Extract the (x, y) coordinate from the center of the cell holding the provided text.  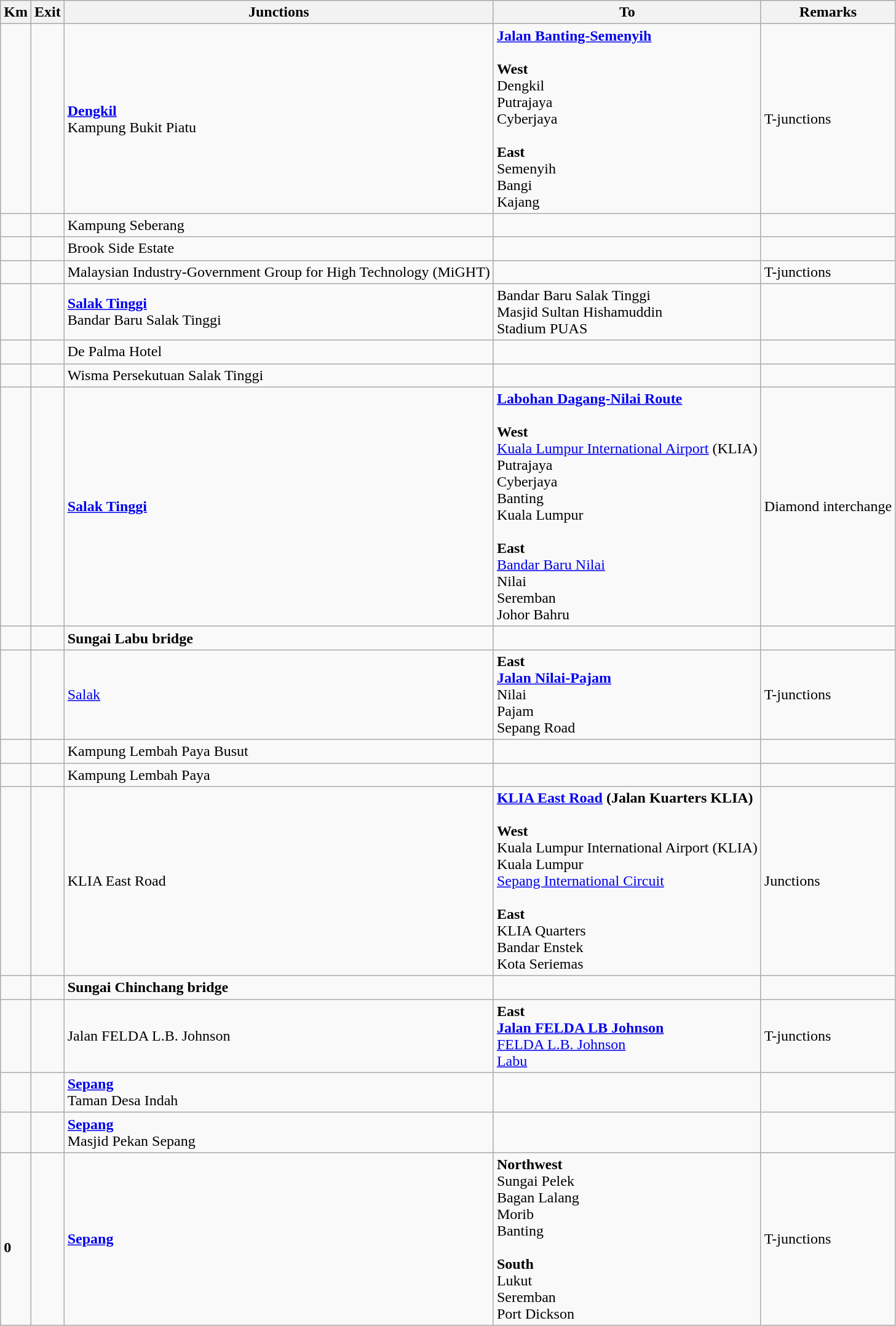
Bandar Baru Salak TinggiMasjid Sultan HishamuddinStadium PUAS (627, 312)
Sungai Labu bridge (279, 638)
Brook Side Estate (279, 248)
0 (16, 1239)
Salak TinggiBandar Baru Salak Tinggi (279, 312)
To (627, 12)
Wisma Persekutuan Salak Tinggi (279, 375)
Kampung Seberang (279, 225)
Km (16, 12)
Sepang (279, 1239)
KLIA East Road (279, 881)
Kampung Lembah Paya Busut (279, 751)
Jalan FELDA L.B. Johnson (279, 1036)
Salak Tinggi (279, 507)
Diamond interchange (828, 507)
Exit (47, 12)
Jalan Banting-SemenyihWestDengkilPutrajayaCyberjayaEastSemenyihBangiKajang (627, 119)
Kampung Lembah Paya (279, 774)
SepangTaman Desa Indah (279, 1092)
SepangMasjid Pekan Sepang (279, 1133)
De Palma Hotel (279, 352)
Northwest Sungai Pelek Bagan Lalang Morib BantingSouth Lukut Seremban Port Dickson (627, 1239)
Salak (279, 694)
East Jalan Nilai-Pajam Nilai Pajam Sepang Road (627, 694)
Remarks (828, 12)
Sungai Chinchang bridge (279, 988)
Malaysian Industry-Government Group for High Technology (MiGHT) (279, 272)
DengkilKampung Bukit Piatu (279, 119)
East Jalan FELDA LB Johnson FELDA L.B. Johnson Labu (627, 1036)
